Return (X, Y) of the center of cell containing provided text 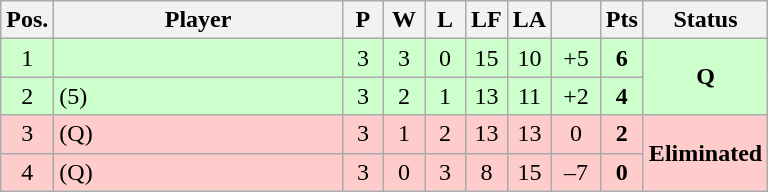
10 (529, 58)
Pos. (28, 20)
P (362, 20)
+5 (576, 58)
Player (198, 20)
6 (622, 58)
8 (487, 172)
Pts (622, 20)
+2 (576, 96)
LA (529, 20)
W (404, 20)
Status (705, 20)
LF (487, 20)
Q (705, 77)
11 (529, 96)
L (444, 20)
(5) (198, 96)
–7 (576, 172)
Eliminated (705, 153)
